Return the (x, y) coordinate for the center point of the cell that contains the specified text.  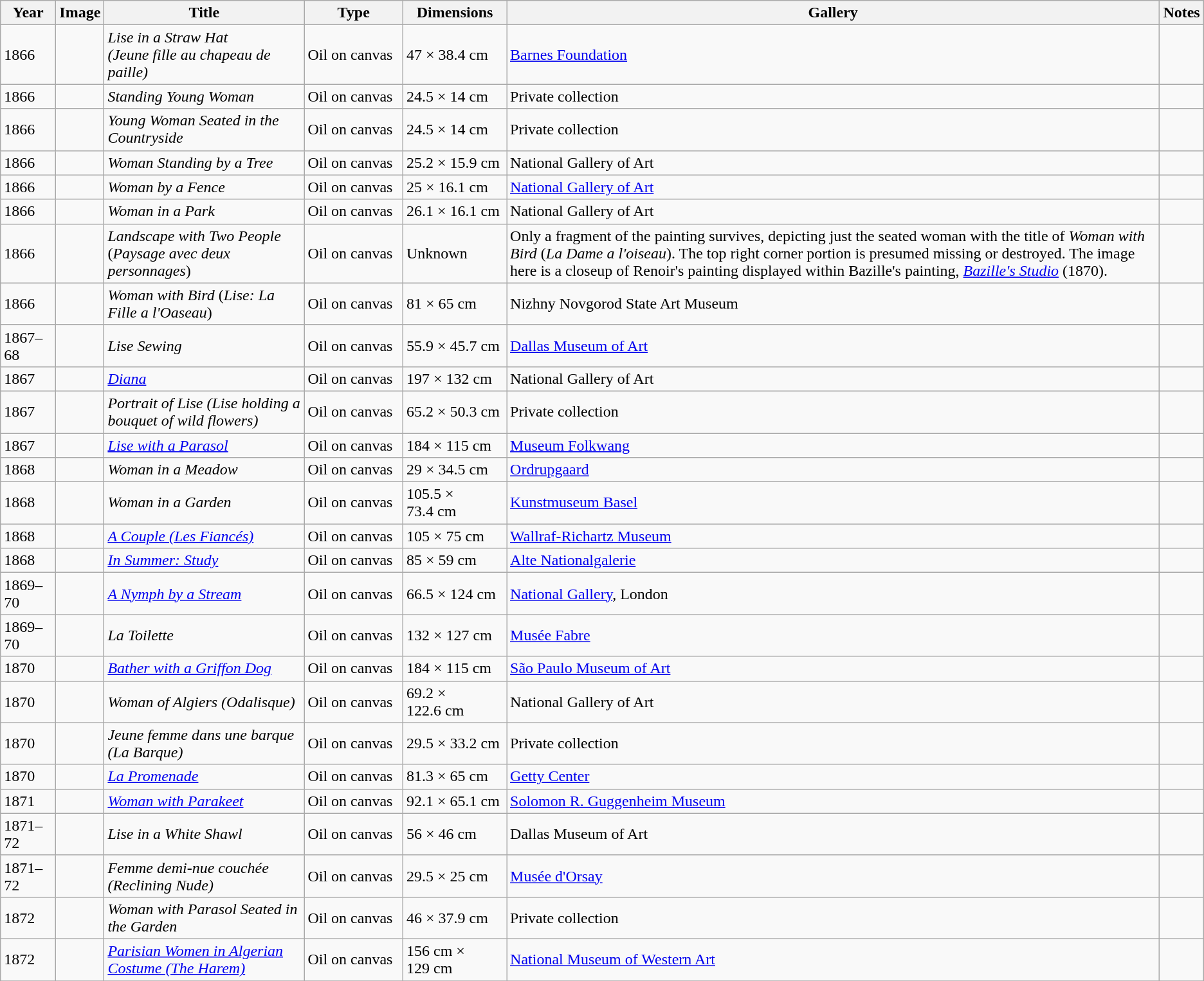
Image (80, 13)
Lise in a Straw Hat(Jeune fille au chapeau de paille) (205, 55)
46 × 37.9 cm (454, 918)
Diana (205, 379)
66.5 × 124 cm (454, 594)
Standing Young Woman (205, 96)
Woman with Parasol Seated in the Garden (205, 918)
National Gallery, London (834, 594)
Woman with Bird (Lise: La Fille a l'Oaseau) (205, 303)
Kunstmuseum Basel (834, 503)
56 × 46 cm (454, 834)
Unknown (454, 253)
In Summer: Study (205, 561)
La Toilette (205, 635)
Woman Standing by a Tree (205, 163)
Jeune femme dans une barque (La Barque) (205, 743)
65.2 × 50.3 cm (454, 411)
A Nymph by a Stream (205, 594)
Woman by a Fence (205, 187)
29 × 34.5 cm (454, 470)
Barnes Foundation (834, 55)
85 × 59 cm (454, 561)
Getty Center (834, 777)
156 cm × 129 cm (454, 959)
105 × 75 cm (454, 536)
Woman of Algiers (Odalisque) (205, 702)
Landscape with Two People (Paysage avec deux personnages) (205, 253)
Wallraf-Richartz Museum (834, 536)
25.2 × 15.9 cm (454, 163)
Woman with Parakeet (205, 801)
132 × 127 cm (454, 635)
Musée Fabre (834, 635)
Woman in a Garden (205, 503)
92.1 × 65.1 cm (454, 801)
Ordrupgaard (834, 470)
197 × 132 cm (454, 379)
Young Woman Seated in the Countryside (205, 130)
La Promenade (205, 777)
Title (205, 13)
Type (354, 13)
Solomon R. Guggenheim Museum (834, 801)
81.3 × 65 cm (454, 777)
Lise Sewing (205, 346)
A Couple (Les Fiancés) (205, 536)
National Museum of Western Art (834, 959)
47 × 38.4 cm (454, 55)
26.1 × 16.1 cm (454, 212)
Nizhny Novgorod State Art Museum (834, 303)
Bather with a Griffon Dog (205, 669)
Woman in a Park (205, 212)
Museum Folkwang (834, 446)
1871 (28, 801)
Woman in a Meadow (205, 470)
Gallery (834, 13)
Alte Nationalgalerie (834, 561)
29.5 × 33.2 cm (454, 743)
69.2 × 122.6 cm (454, 702)
Musée d'Orsay (834, 876)
São Paulo Museum of Art (834, 669)
Portrait of Lise (Lise holding a bouquet of wild flowers) (205, 411)
55.9 × 45.7 cm (454, 346)
Parisian Women in Algerian Costume (The Harem) (205, 959)
Year (28, 13)
Notes (1181, 13)
Femme demi-nue couchée (Reclining Nude) (205, 876)
81 × 65 cm (454, 303)
Dimensions (454, 13)
105.5 × 73.4 cm (454, 503)
1867–68 (28, 346)
25 × 16.1 cm (454, 187)
Lise with a Parasol (205, 446)
Lise in a White Shawl (205, 834)
29.5 × 25 cm (454, 876)
